For the text-containing cell, return its midpoint in (X, Y) coordinate format. 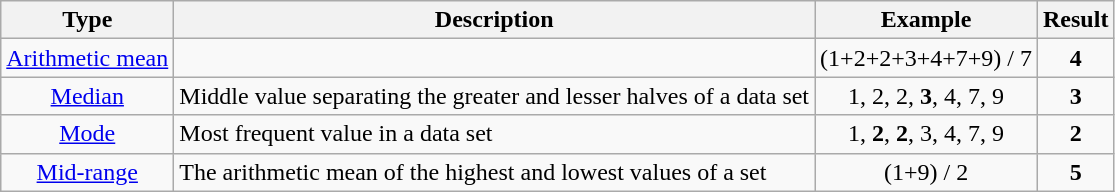
Mid-range (88, 172)
Description (494, 20)
Arithmetic mean (88, 58)
(1+9) / 2 (926, 172)
(1+2+2+3+4+7+9) / 7 (926, 58)
The arithmetic mean of the highest and lowest values of a set (494, 172)
4 (1076, 58)
Type (88, 20)
Example (926, 20)
Most frequent value in a data set (494, 134)
Middle value separating the greater and lesser halves of a data set (494, 96)
2 (1076, 134)
5 (1076, 172)
3 (1076, 96)
Result (1076, 20)
Median (88, 96)
Mode (88, 134)
